Capture the cell that displays the provided text and extract its [X, Y] central coordinate. 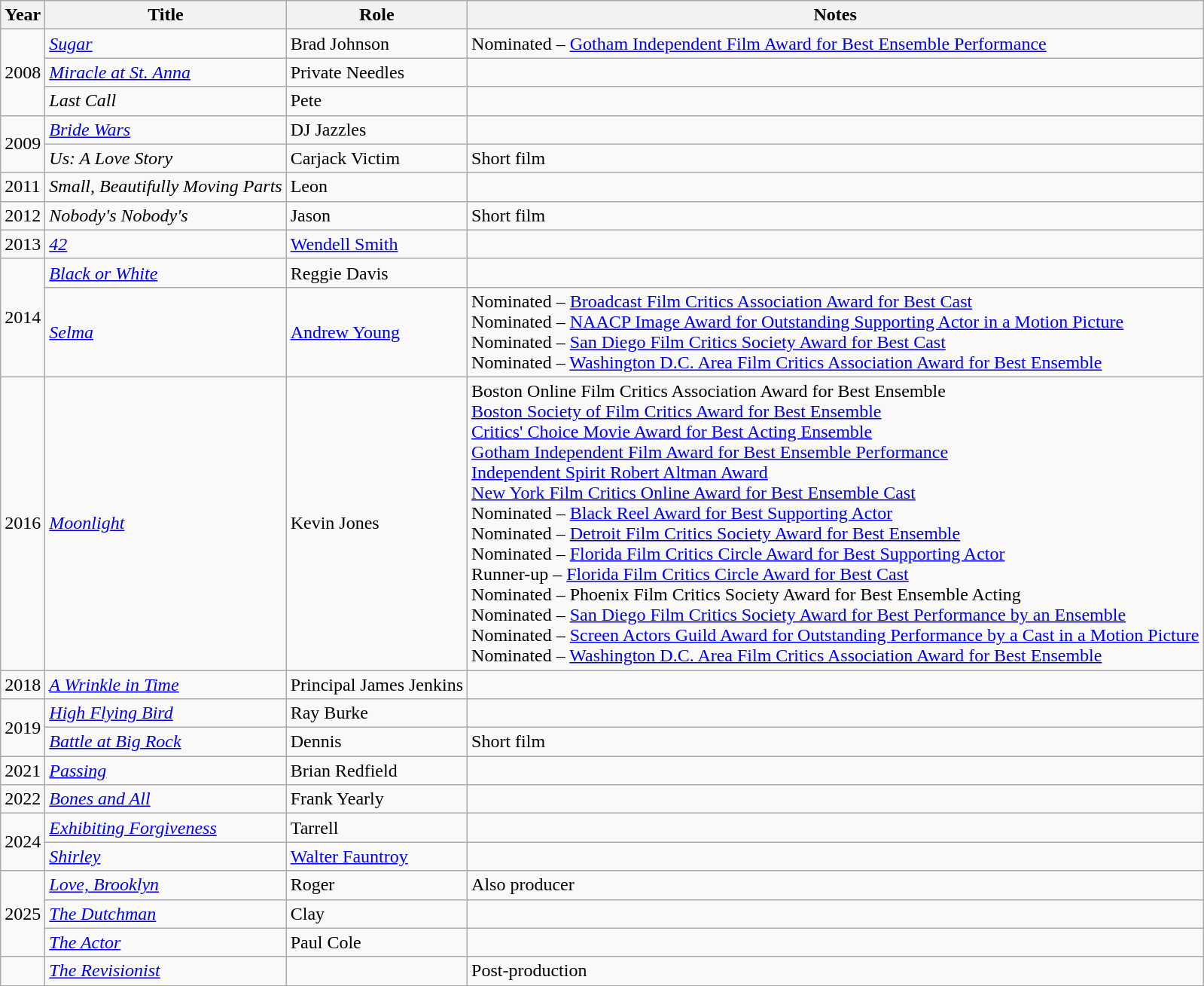
2024 [23, 842]
Notes [836, 15]
The Revisionist [166, 971]
Battle at Big Rock [166, 742]
2022 [23, 799]
Black or White [166, 273]
Ray Burke [376, 713]
2018 [23, 685]
The Dutchman [166, 914]
A Wrinkle in Time [166, 685]
Reggie Davis [376, 273]
Love, Brooklyn [166, 885]
2016 [23, 523]
Year [23, 15]
Andrew Young [376, 331]
2012 [23, 215]
Bride Wars [166, 130]
2008 [23, 72]
2009 [23, 144]
Tarrell [376, 828]
42 [166, 244]
Brian Redfield [376, 771]
2013 [23, 244]
Jason [376, 215]
Miracle at St. Anna [166, 72]
Brad Johnson [376, 44]
Sugar [166, 44]
Frank Yearly [376, 799]
2021 [23, 771]
DJ Jazzles [376, 130]
Nobody's Nobody's [166, 215]
Title [166, 15]
High Flying Bird [166, 713]
Kevin Jones [376, 523]
Exhibiting Forgiveness [166, 828]
Roger [376, 885]
Selma [166, 331]
Also producer [836, 885]
Moonlight [166, 523]
2019 [23, 728]
2011 [23, 187]
Leon [376, 187]
Paul Cole [376, 942]
Role [376, 15]
Post-production [836, 971]
Private Needles [376, 72]
Dennis [376, 742]
Passing [166, 771]
The Actor [166, 942]
Carjack Victim [376, 158]
Shirley [166, 856]
Clay [376, 914]
Walter Fauntroy [376, 856]
Small, Beautifully Moving Parts [166, 187]
Wendell Smith [376, 244]
Pete [376, 101]
2025 [23, 914]
Principal James Jenkins [376, 685]
2014 [23, 318]
Us: A Love Story [166, 158]
Nominated – Gotham Independent Film Award for Best Ensemble Performance [836, 44]
Last Call [166, 101]
Bones and All [166, 799]
